Capture the cell that displays the provided text and extract its (x, y) central coordinate. 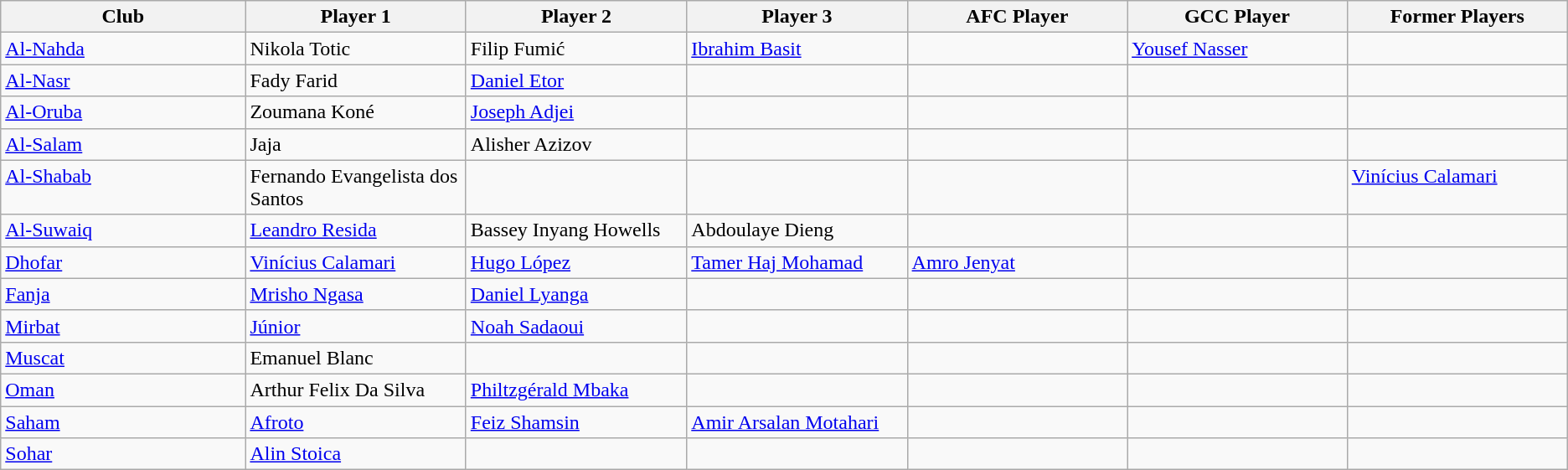
Sohar (123, 454)
Saham (123, 421)
Tamer Haj Mohamad (797, 262)
Noah Sadaoui (576, 326)
GCC Player (1238, 17)
Nikola Totic (355, 49)
Afroto (355, 421)
Oman (123, 390)
Júnior (355, 326)
Feiz Shamsin (576, 421)
Arthur Felix Da Silva (355, 390)
Yousef Nasser (1238, 49)
Leandro Resida (355, 230)
Emanuel Blanc (355, 358)
Former Players (1457, 17)
Alisher Azizov (576, 144)
Player 1 (355, 17)
Player 2 (576, 17)
Ibrahim Basit (797, 49)
Fady Farid (355, 80)
Al-Suwaiq (123, 230)
Hugo López (576, 262)
Daniel Lyanga (576, 294)
Zoumana Koné (355, 112)
Mrisho Ngasa (355, 294)
Club (123, 17)
Mirbat (123, 326)
Al-Oruba (123, 112)
Fernando Evangelista dos Santos (355, 188)
Al-Salam (123, 144)
Player 3 (797, 17)
Fanja (123, 294)
Al-Shabab (123, 188)
Al-Nahda (123, 49)
Alin Stoica (355, 454)
Amro Jenyat (1017, 262)
Dhofar (123, 262)
Muscat (123, 358)
Filip Fumić (576, 49)
Daniel Etor (576, 80)
Al-Nasr (123, 80)
Abdoulaye Dieng (797, 230)
Bassey Inyang Howells (576, 230)
Amir Arsalan Motahari (797, 421)
Philtzgérald Mbaka (576, 390)
Jaja (355, 144)
AFC Player (1017, 17)
Joseph Adjei (576, 112)
